Output the (x, y) coordinate of the center of the cell containing the given text.  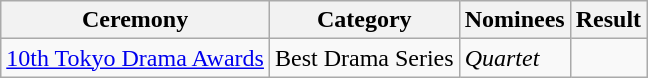
Category (364, 20)
Result (608, 20)
Nominees (514, 20)
Ceremony (136, 20)
10th Tokyo Drama Awards (136, 58)
Quartet (514, 58)
Best Drama Series (364, 58)
